Pinpoint the cell where the given text exists, returning its [x, y] midpoint coordinate. 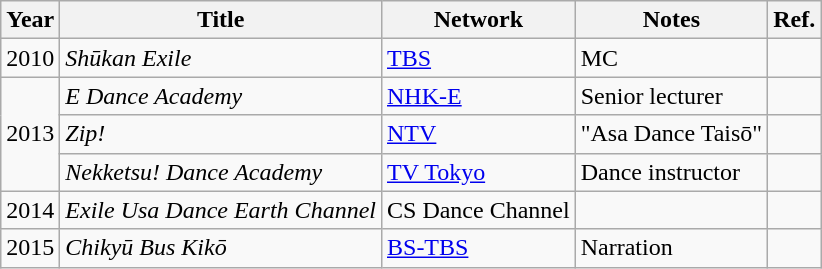
Senior lecturer [671, 96]
2010 [30, 58]
E Dance Academy [221, 96]
Year [30, 20]
Narration [671, 248]
CS Dance Channel [478, 210]
Ref. [794, 20]
"Asa Dance Taisō" [671, 134]
Network [478, 20]
Exile Usa Dance Earth Channel [221, 210]
2013 [30, 134]
Dance instructor [671, 172]
TBS [478, 58]
Zip! [221, 134]
MC [671, 58]
Shūkan Exile [221, 58]
2015 [30, 248]
NHK-E [478, 96]
Chikyū Bus Kikō [221, 248]
Title [221, 20]
Notes [671, 20]
NTV [478, 134]
2014 [30, 210]
Nekketsu! Dance Academy [221, 172]
BS-TBS [478, 248]
TV Tokyo [478, 172]
